Provide the (X, Y) coordinate of the cell's center where the given text is located.  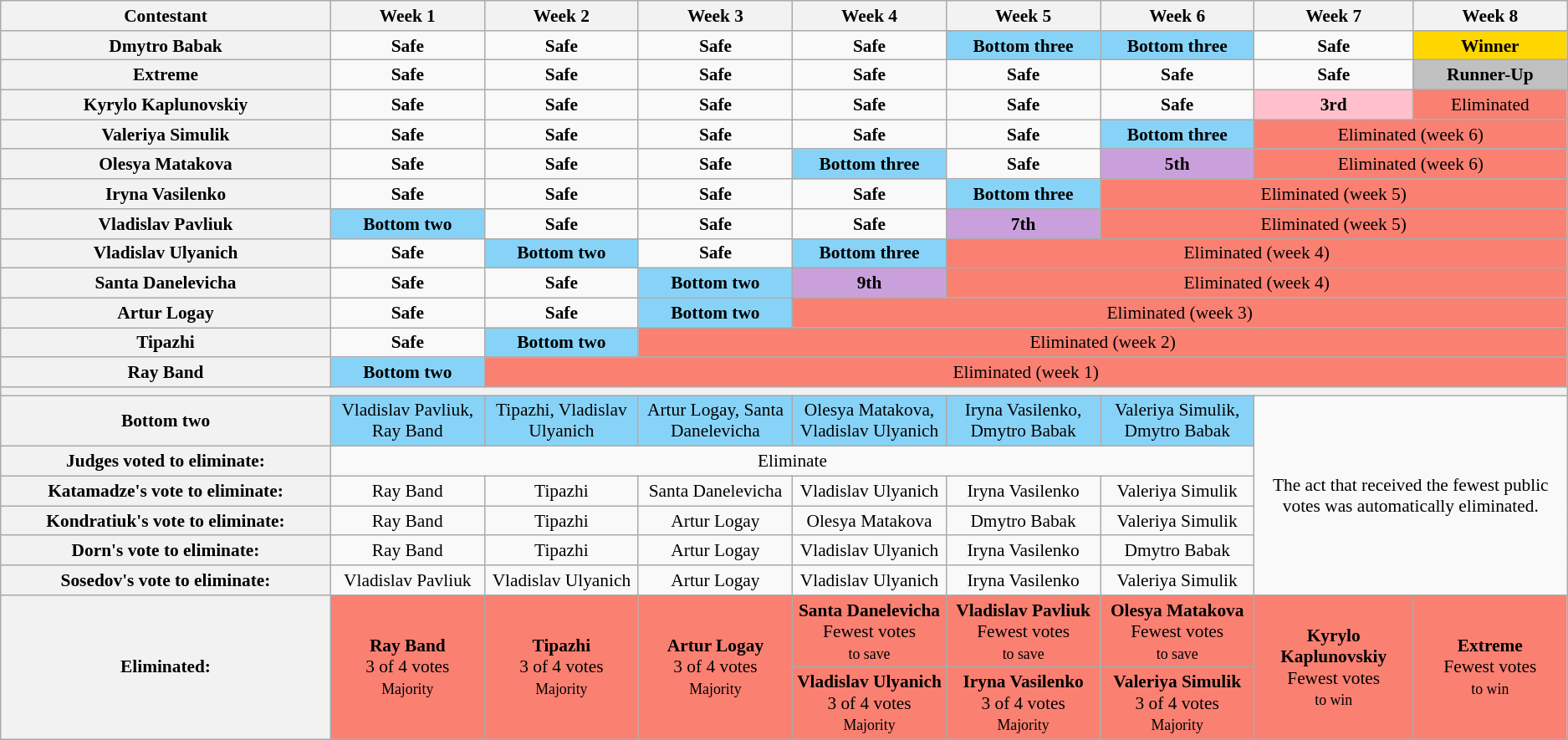
Eliminated: (166, 667)
Artur Logay, Santa Danelevicha (715, 421)
Week 5 (1024, 16)
Olesya Matakova, Vladislav Ulyanich (869, 421)
Dorn's vote to eliminate: (166, 551)
Valeriya Simulik, Dmytro Babak (1177, 421)
Iryna Vasilenko, Dmytro Babak (1024, 421)
7th (1024, 224)
Tipazhi3 of 4 votesMajority (561, 667)
Week 4 (869, 16)
Week 8 (1490, 16)
Eliminated (week 3) (1179, 313)
Ray Band3 of 4 votesMajority (407, 667)
Eliminate (792, 462)
Eliminated (week 2) (1102, 343)
Week 2 (561, 16)
Iryna Vasilenko3 of 4 votesMajority (1024, 704)
Vladislav PavliukFewest votesto save (1024, 632)
Week 7 (1334, 16)
Week 1 (407, 16)
Week 6 (1177, 16)
Week 3 (715, 16)
Eliminated (week 1) (1025, 372)
Eliminated (1490, 105)
Kondratiuk's vote to eliminate: (166, 521)
Sosedov's vote to eliminate: (166, 580)
ExtremeFewest votesto win (1490, 667)
Olesya MatakovaFewest votesto save (1177, 632)
Artur Logay3 of 4 votesMajority (715, 667)
Vladislav Ulyanich3 of 4 votesMajority (869, 704)
Tipazhi, Vladislav Ulyanich (561, 421)
Katamadze's vote to eliminate: (166, 491)
Runner-Up (1490, 75)
5th (1177, 165)
Contestant (166, 16)
Winner (1490, 46)
Santa DanelevichaFewest votesto save (869, 632)
9th (869, 283)
Judges voted to eliminate: (166, 462)
KyryloKaplunovskiyFewest votesto win (1334, 667)
Valeriya Simulik 3 of 4 votesMajority (1177, 704)
Vladislav Pavliuk, Ray Band (407, 421)
Kyrylo Kaplunovskiy (166, 105)
Extreme (166, 75)
The act that received the fewest public votes was automatically eliminated. (1411, 495)
3rd (1334, 105)
